Scan for the cell matching the given text and deliver its [X, Y] coordinate at center. 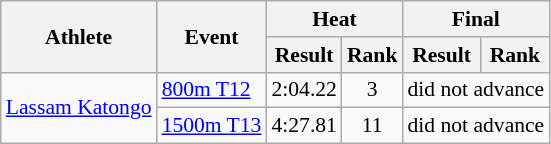
Event [212, 36]
4:27.81 [304, 126]
2:04.22 [304, 90]
Athlete [79, 36]
Heat [334, 19]
1500m T13 [212, 126]
11 [372, 126]
Lassam Katongo [79, 108]
Final [476, 19]
3 [372, 90]
800m T12 [212, 90]
